Provide the (x, y) coordinate of the cell's center where the given text is located.  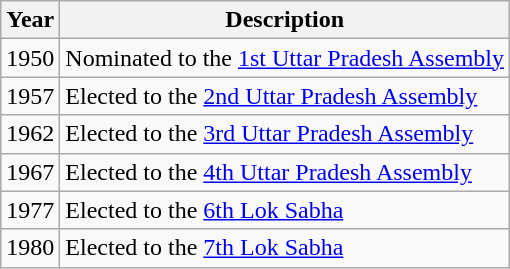
1977 (30, 210)
Description (285, 20)
1962 (30, 134)
Year (30, 20)
Elected to the 4th Uttar Pradesh Assembly (285, 172)
Nominated to the 1st Uttar Pradesh Assembly (285, 58)
Elected to the 3rd Uttar Pradesh Assembly (285, 134)
Elected to the 2nd Uttar Pradesh Assembly (285, 96)
1967 (30, 172)
1957 (30, 96)
1950 (30, 58)
1980 (30, 248)
Elected to the 6th Lok Sabha (285, 210)
Elected to the 7th Lok Sabha (285, 248)
